Identify which cell holds the provided text, then report its [x, y] central coordinate. 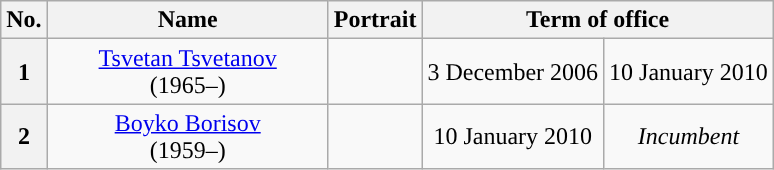
Term of office [598, 20]
Tsvetan Tsvetanov(1965–) [188, 72]
3 December 2006 [513, 72]
Incumbent [689, 136]
Boyko Borisov(1959–) [188, 136]
1 [24, 72]
No. [24, 20]
2 [24, 136]
Name [188, 20]
Portrait [375, 20]
